Return (x, y) of the center of cell containing provided text 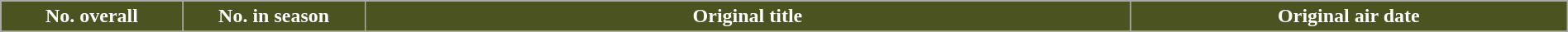
Original air date (1348, 16)
Original title (748, 16)
No. overall (92, 16)
No. in season (274, 16)
